Search for the cell housing the specified text and yield its [X, Y] center coordinate. 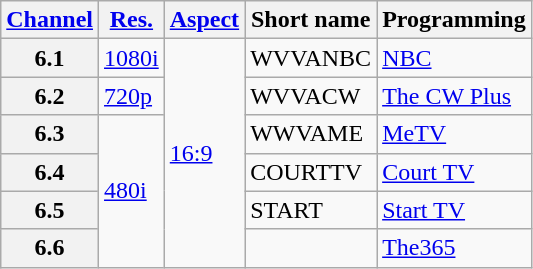
1080i [132, 58]
Aspect [204, 20]
6.3 [50, 134]
Court TV [454, 172]
WWVAME [311, 134]
MeTV [454, 134]
6.5 [50, 210]
16:9 [204, 153]
The365 [454, 248]
6.4 [50, 172]
The CW Plus [454, 96]
6.6 [50, 248]
COURTTV [311, 172]
NBC [454, 58]
6.2 [50, 96]
Programming [454, 20]
WVVACW [311, 96]
Channel [50, 20]
START [311, 210]
480i [132, 191]
Res. [132, 20]
6.1 [50, 58]
WVVANBC [311, 58]
720p [132, 96]
Short name [311, 20]
Start TV [454, 210]
